From the cell containing the given text, extract its center point as (X, Y) coordinate. 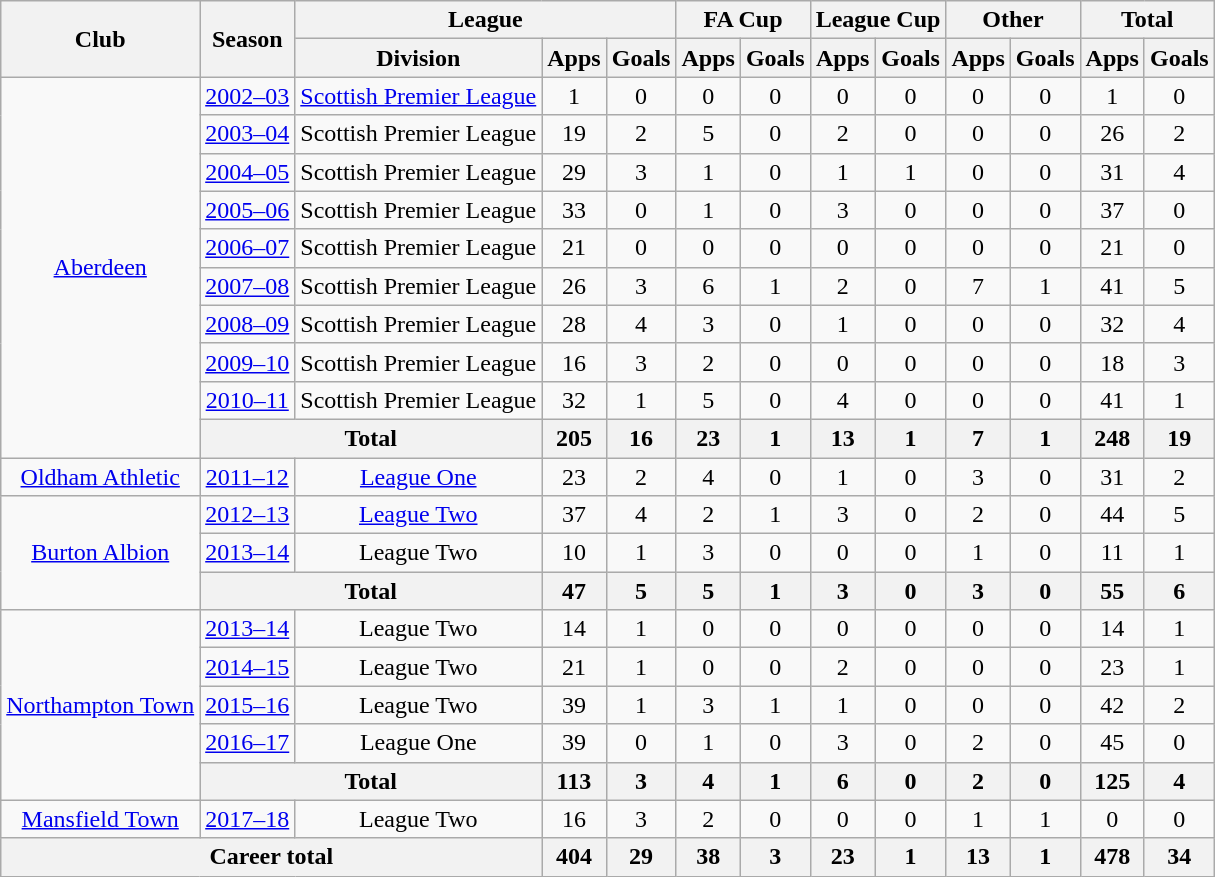
2006–07 (248, 248)
478 (1112, 857)
FA Cup (743, 20)
Other (1013, 20)
10 (574, 553)
Division (418, 58)
2015–16 (248, 705)
11 (1112, 553)
Northampton Town (100, 705)
2017–18 (248, 819)
2016–17 (248, 743)
38 (708, 857)
125 (1112, 781)
33 (574, 210)
404 (574, 857)
League Cup (878, 20)
2007–08 (248, 286)
2002–03 (248, 96)
113 (574, 781)
45 (1112, 743)
55 (1112, 591)
2003–04 (248, 134)
44 (1112, 515)
18 (1112, 362)
2008–09 (248, 324)
Aberdeen (100, 268)
League (486, 20)
42 (1112, 705)
Oldham Athletic (100, 477)
Burton Albion (100, 553)
2011–12 (248, 477)
Season (248, 39)
2005–06 (248, 210)
2012–13 (248, 515)
Club (100, 39)
2010–11 (248, 400)
Career total (272, 857)
2009–10 (248, 362)
248 (1112, 438)
34 (1179, 857)
47 (574, 591)
Mansfield Town (100, 819)
28 (574, 324)
205 (574, 438)
2014–15 (248, 667)
2004–05 (248, 172)
